Pinpoint the cell where the given text exists, returning its [X, Y] midpoint coordinate. 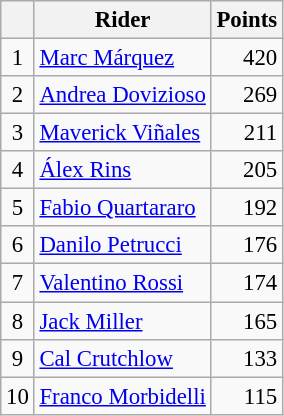
Fabio Quartararo [122, 208]
Marc Márquez [122, 58]
2 [18, 95]
Andrea Dovizioso [122, 95]
7 [18, 283]
4 [18, 170]
1 [18, 58]
174 [246, 283]
9 [18, 358]
176 [246, 245]
10 [18, 396]
Franco Morbidelli [122, 396]
8 [18, 321]
211 [246, 133]
Danilo Petrucci [122, 245]
Jack Miller [122, 321]
133 [246, 358]
Cal Crutchlow [122, 358]
Maverick Viñales [122, 133]
115 [246, 396]
3 [18, 133]
Álex Rins [122, 170]
Valentino Rossi [122, 283]
5 [18, 208]
205 [246, 170]
Points [246, 20]
269 [246, 95]
Rider [122, 20]
420 [246, 58]
192 [246, 208]
6 [18, 245]
165 [246, 321]
